Pinpoint the cell where the given text exists, returning its (x, y) midpoint coordinate. 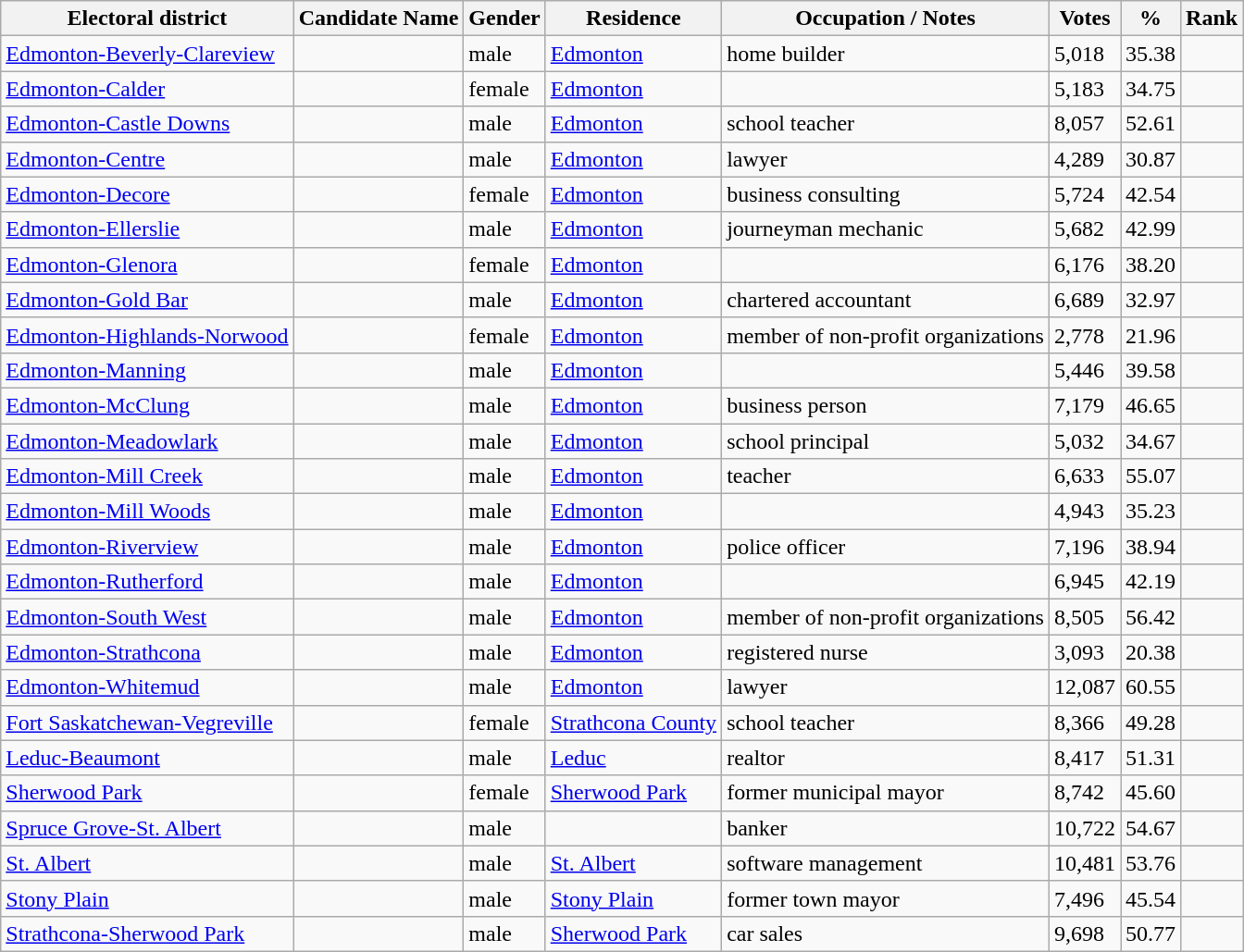
42.54 (1151, 194)
Edmonton-Mill Creek (147, 476)
home builder (886, 54)
34.75 (1151, 89)
52.61 (1151, 124)
business person (886, 405)
chartered accountant (886, 300)
5,446 (1085, 370)
7,196 (1085, 547)
46.65 (1151, 405)
35.38 (1151, 54)
Gender (504, 19)
Edmonton-Whitemud (147, 687)
business consulting (886, 194)
5,682 (1085, 229)
Edmonton-Manning (147, 370)
registered nurse (886, 652)
police officer (886, 547)
6,176 (1085, 265)
5,724 (1085, 194)
4,289 (1085, 159)
Edmonton-Calder (147, 89)
Edmonton-Centre (147, 159)
10,481 (1085, 863)
6,633 (1085, 476)
6,945 (1085, 582)
journeyman mechanic (886, 229)
Rank (1213, 19)
60.55 (1151, 687)
32.97 (1151, 300)
Edmonton-Beverly-Clareview (147, 54)
Edmonton-Rutherford (147, 582)
54.67 (1151, 828)
42.99 (1151, 229)
7,496 (1085, 898)
Edmonton-Riverview (147, 547)
6,689 (1085, 300)
teacher (886, 476)
Edmonton-Strathcona (147, 652)
Votes (1085, 19)
20.38 (1151, 652)
56.42 (1151, 617)
former municipal mayor (886, 793)
21.96 (1151, 335)
34.67 (1151, 441)
30.87 (1151, 159)
Edmonton-Decore (147, 194)
45.60 (1151, 793)
Strathcona County (633, 723)
9,698 (1085, 933)
former town mayor (886, 898)
39.58 (1151, 370)
software management (886, 863)
42.19 (1151, 582)
Fort Saskatchewan-Vegreville (147, 723)
12,087 (1085, 687)
banker (886, 828)
49.28 (1151, 723)
Spruce Grove-St. Albert (147, 828)
45.54 (1151, 898)
Edmonton-South West (147, 617)
35.23 (1151, 512)
8,505 (1085, 617)
school principal (886, 441)
Edmonton-Gold Bar (147, 300)
Residence (633, 19)
4,943 (1085, 512)
realtor (886, 758)
Edmonton-Meadowlark (147, 441)
Electoral district (147, 19)
Edmonton-Ellerslie (147, 229)
3,093 (1085, 652)
8,742 (1085, 793)
5,032 (1085, 441)
Leduc-Beaumont (147, 758)
10,722 (1085, 828)
Edmonton-Glenora (147, 265)
Edmonton-Highlands-Norwood (147, 335)
Edmonton-McClung (147, 405)
51.31 (1151, 758)
Edmonton-Castle Downs (147, 124)
8,366 (1085, 723)
Occupation / Notes (886, 19)
Leduc (633, 758)
55.07 (1151, 476)
38.20 (1151, 265)
8,057 (1085, 124)
5,183 (1085, 89)
Candidate Name (379, 19)
Edmonton-Mill Woods (147, 512)
50.77 (1151, 933)
8,417 (1085, 758)
car sales (886, 933)
7,179 (1085, 405)
53.76 (1151, 863)
5,018 (1085, 54)
38.94 (1151, 547)
% (1151, 19)
2,778 (1085, 335)
Strathcona-Sherwood Park (147, 933)
